For the text-containing cell, return its midpoint in [x, y] coordinate format. 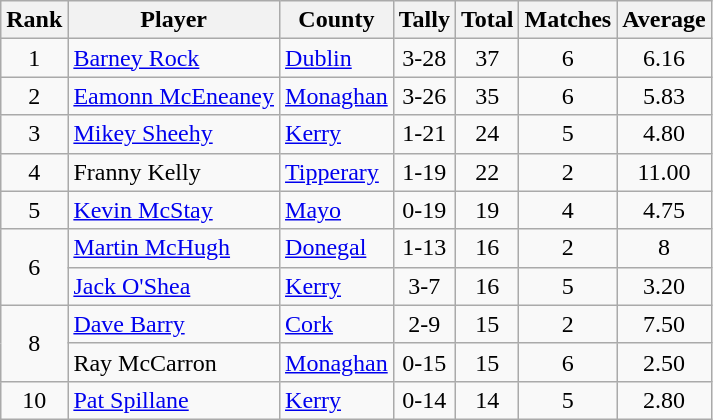
Tally [424, 20]
7.50 [664, 324]
0-19 [424, 210]
5.83 [664, 96]
Pat Spillane [174, 400]
1-19 [424, 172]
Dublin [337, 58]
Martin McHugh [174, 248]
1 [34, 58]
Eamonn McEneaney [174, 96]
2.50 [664, 362]
4.75 [664, 210]
Total [487, 20]
3-7 [424, 286]
Ray McCarron [174, 362]
Cork [337, 324]
Kevin McStay [174, 210]
2-9 [424, 324]
Mikey Sheehy [174, 134]
19 [487, 210]
Donegal [337, 248]
10 [34, 400]
Dave Barry [174, 324]
Tipperary [337, 172]
2.80 [664, 400]
24 [487, 134]
1-21 [424, 134]
Franny Kelly [174, 172]
Rank [34, 20]
0-15 [424, 362]
0-14 [424, 400]
3-26 [424, 96]
6.16 [664, 58]
3 [34, 134]
35 [487, 96]
Player [174, 20]
County [337, 20]
3-28 [424, 58]
Mayo [337, 210]
1-13 [424, 248]
14 [487, 400]
Barney Rock [174, 58]
Matches [568, 20]
Jack O'Shea [174, 286]
22 [487, 172]
37 [487, 58]
Average [664, 20]
11.00 [664, 172]
3.20 [664, 286]
4.80 [664, 134]
